For the text-containing cell, return its midpoint in [X, Y] coordinate format. 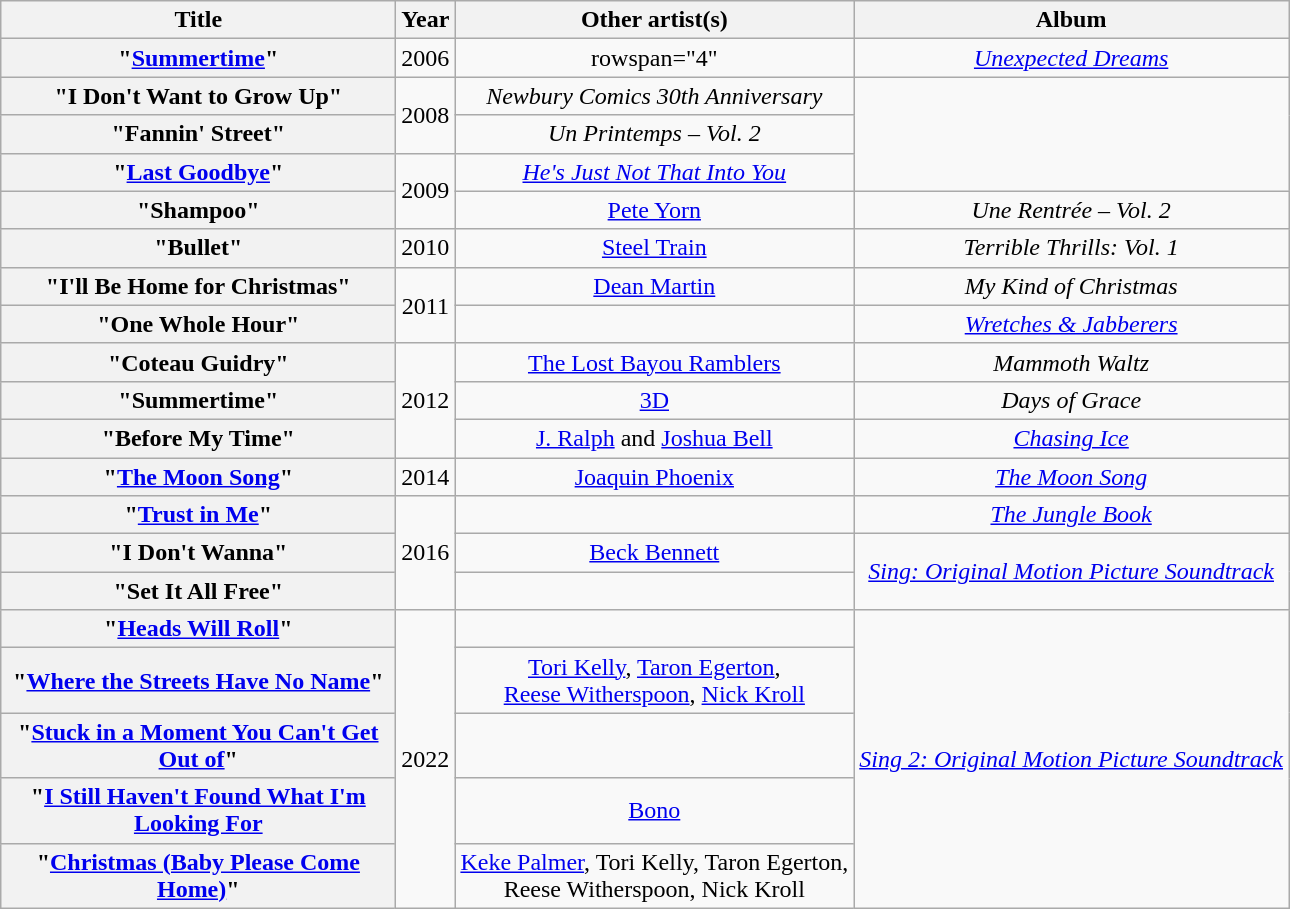
Year [426, 20]
Days of Grace [1072, 400]
"Stuck in a Moment You Can't Get Out of" [198, 746]
Pete Yorn [654, 210]
"Heads Will Roll" [198, 629]
"Shampoo" [198, 210]
"I'll Be Home for Christmas" [198, 286]
Dean Martin [654, 286]
2010 [426, 248]
"The Moon Song" [198, 477]
Steel Train [654, 248]
Une Rentrée – Vol. 2 [1072, 210]
Album [1072, 20]
2012 [426, 400]
Title [198, 20]
The Moon Song [1072, 477]
Keke Palmer, Tori Kelly, Taron Egerton, Reese Witherspoon, Nick Kroll [654, 876]
The Lost Bayou Ramblers [654, 362]
"One Whole Hour" [198, 324]
2016 [426, 553]
Bono [654, 810]
"Trust in Me" [198, 515]
2009 [426, 191]
"Last Goodbye" [198, 172]
Terrible Thrills: Vol. 1 [1072, 248]
"I Don't Wanna" [198, 553]
3D [654, 400]
"I Don't Want to Grow Up" [198, 96]
2006 [426, 58]
"Before My Time" [198, 438]
My Kind of Christmas [1072, 286]
2008 [426, 115]
"Set It All Free" [198, 591]
2022 [426, 759]
"Coteau Guidry" [198, 362]
Newbury Comics 30th Anniversary [654, 96]
2011 [426, 305]
"Where the Streets Have No Name" [198, 680]
2014 [426, 477]
"Christmas (Baby Please Come Home)" [198, 876]
Beck Bennett [654, 553]
He's Just Not That Into You [654, 172]
Unexpected Dreams [1072, 58]
Sing: Original Motion Picture Soundtrack [1072, 572]
Chasing Ice [1072, 438]
Joaquin Phoenix [654, 477]
The Jungle Book [1072, 515]
Tori Kelly, Taron Egerton, Reese Witherspoon, Nick Kroll [654, 680]
Un Printemps – Vol. 2 [654, 134]
rowspan="4" [654, 58]
Mammoth Waltz [1072, 362]
Other artist(s) [654, 20]
"I Still Haven't Found What I'm Looking For [198, 810]
"Bullet" [198, 248]
Sing 2: Original Motion Picture Soundtrack [1072, 759]
"Fannin' Street" [198, 134]
Wretches & Jabberers [1072, 324]
J. Ralph and Joshua Bell [654, 438]
